From the cell containing the given text, extract its center point as (x, y) coordinate. 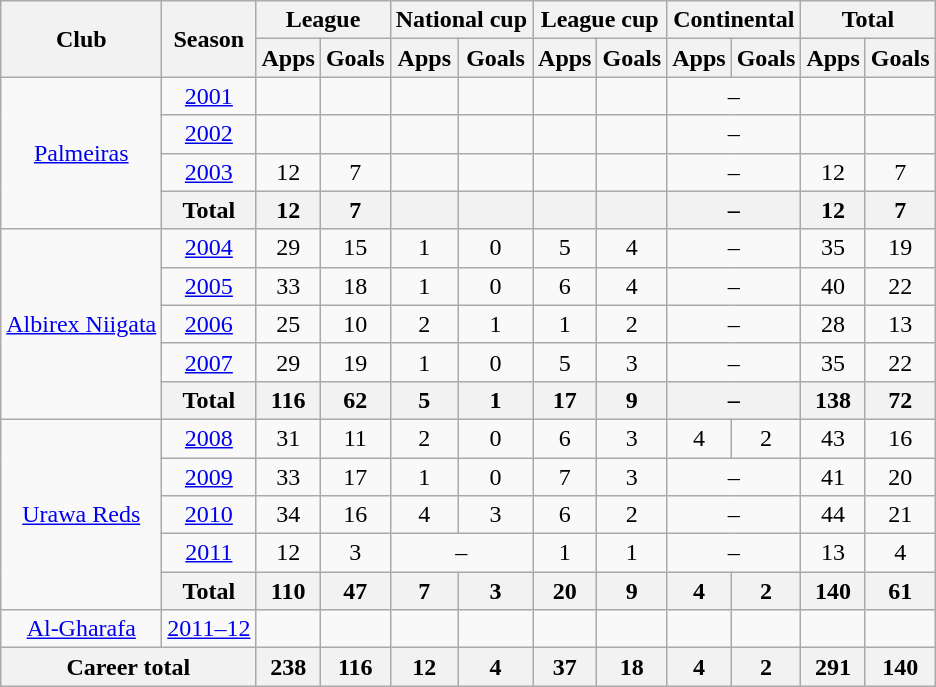
110 (288, 591)
72 (900, 400)
41 (833, 477)
291 (833, 667)
15 (355, 248)
2008 (209, 438)
2011–12 (209, 629)
43 (833, 438)
Club (82, 39)
Season (209, 39)
2005 (209, 286)
40 (833, 286)
Albirex Niigata (82, 324)
2006 (209, 324)
2010 (209, 515)
Continental (734, 20)
2003 (209, 172)
Palmeiras (82, 153)
10 (355, 324)
61 (900, 591)
44 (833, 515)
League (323, 20)
Urawa Reds (82, 514)
2001 (209, 96)
2007 (209, 362)
37 (565, 667)
League cup (600, 20)
National cup (461, 20)
62 (355, 400)
28 (833, 324)
25 (288, 324)
34 (288, 515)
Al-Gharafa (82, 629)
2009 (209, 477)
2002 (209, 134)
21 (900, 515)
11 (355, 438)
2004 (209, 248)
31 (288, 438)
47 (355, 591)
238 (288, 667)
2011 (209, 553)
138 (833, 400)
Career total (128, 667)
